Search for the cell housing the specified text and yield its (X, Y) center coordinate. 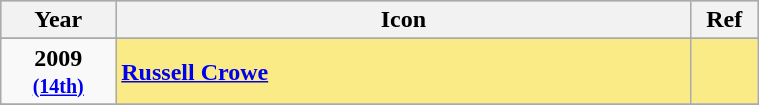
Icon (404, 20)
Year (58, 20)
Russell Crowe (404, 72)
Ref (724, 20)
2009 (14th) (58, 72)
